Find where the given text appears and provide that cell's center as (x, y) coordinate. 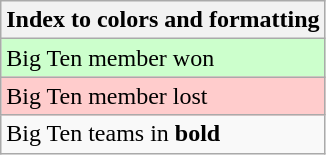
Big Ten member won (163, 58)
Big Ten teams in bold (163, 134)
Big Ten member lost (163, 96)
Index to colors and formatting (163, 20)
